Pinpoint the cell where the given text exists, returning its (x, y) midpoint coordinate. 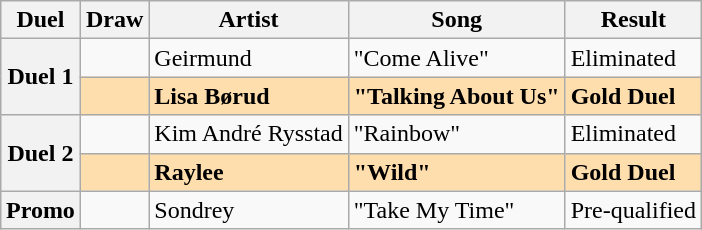
"Rainbow" (456, 134)
Duel 1 (40, 77)
Draw (114, 20)
Kim André Rysstad (248, 134)
"Talking About Us" (456, 96)
"Come Alive" (456, 58)
Geirmund (248, 58)
Sondrey (248, 210)
Duel 2 (40, 153)
"Wild" (456, 172)
"Take My Time" (456, 210)
Pre-qualified (633, 210)
Artist (248, 20)
Duel (40, 20)
Result (633, 20)
Raylee (248, 172)
Lisa Børud (248, 96)
Song (456, 20)
Promo (40, 210)
